Return [x, y] of the center of cell containing provided text 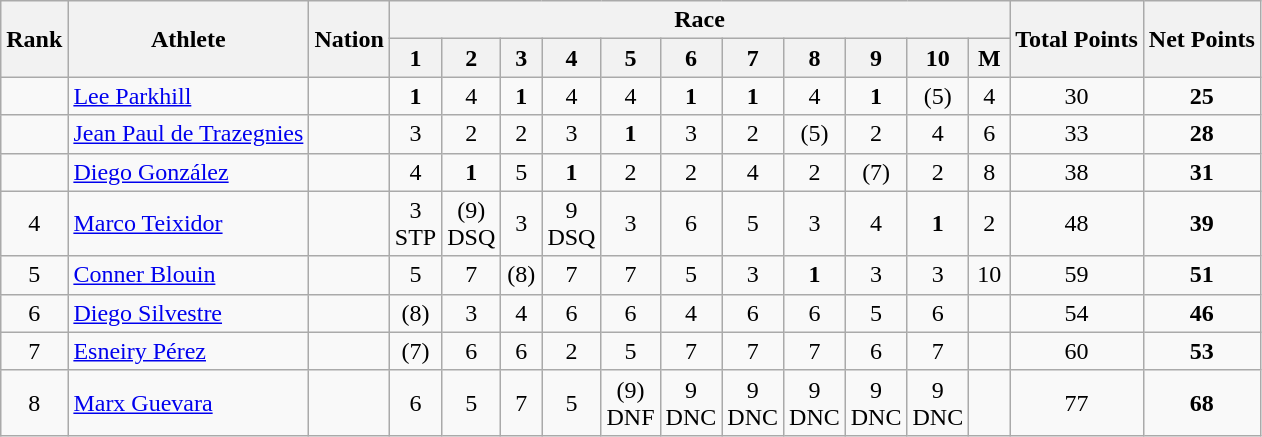
28 [1202, 134]
Marx Guevara [188, 402]
Diego Silvestre [188, 313]
39 [1202, 224]
60 [1077, 351]
77 [1077, 402]
3STP [415, 224]
(9)DSQ [472, 224]
Nation [349, 39]
31 [1202, 172]
Marco Teixidor [188, 224]
46 [1202, 313]
Race [699, 20]
Athlete [188, 39]
Total Points [1077, 39]
Rank [34, 39]
54 [1077, 313]
M [990, 58]
51 [1202, 275]
59 [1077, 275]
33 [1077, 134]
Diego González [188, 172]
48 [1077, 224]
Lee Parkhill [188, 96]
Esneiry Pérez [188, 351]
25 [1202, 96]
38 [1077, 172]
9DSQ [572, 224]
9 [876, 58]
Net Points [1202, 39]
30 [1077, 96]
Jean Paul de Trazegnies [188, 134]
Conner Blouin [188, 275]
68 [1202, 402]
53 [1202, 351]
(9) DNF [630, 402]
